Provide the [X, Y] coordinate of the cell's center where the given text is located.  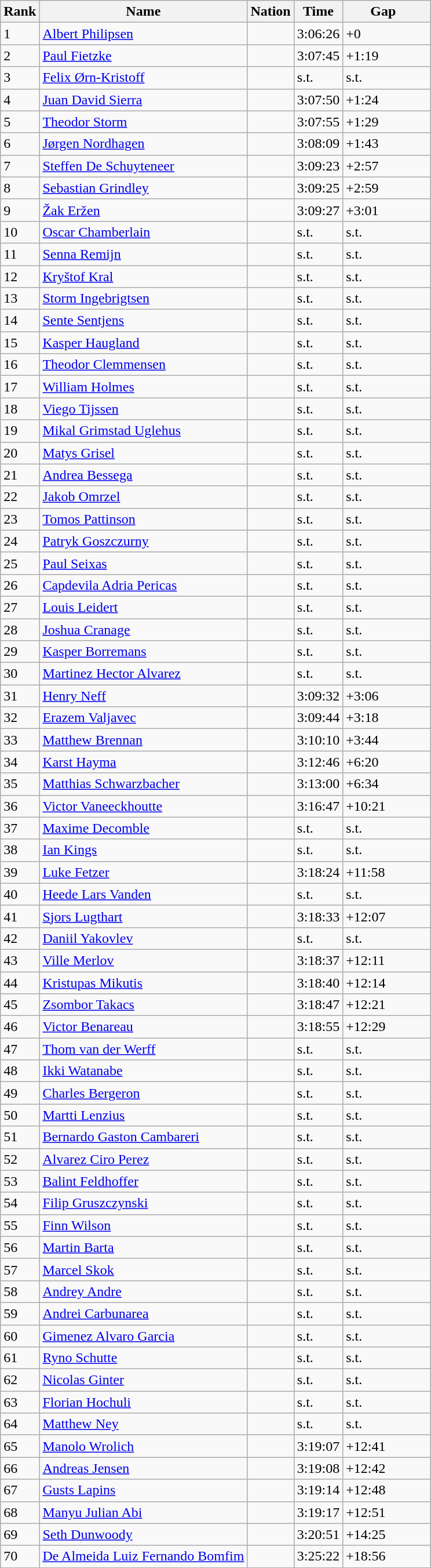
41 [20, 916]
3:09:44 [318, 718]
37 [20, 828]
Paul Seixas [144, 563]
Andrei Carbunarea [144, 1313]
28 [20, 629]
Rank [20, 12]
+11:58 [387, 872]
21 [20, 475]
3:09:25 [318, 188]
De Almeida Luiz Fernando Bomfim [144, 1556]
69 [20, 1534]
Maxime Decomble [144, 828]
+3:06 [387, 696]
Žak Eržen [144, 210]
8 [20, 188]
31 [20, 696]
47 [20, 1049]
Viego Tijssen [144, 409]
33 [20, 740]
Paul Fietzke [144, 56]
3:18:55 [318, 1027]
Louis Leidert [144, 607]
Matthew Ney [144, 1424]
34 [20, 762]
Sebastian Grindley [144, 188]
61 [20, 1358]
3:19:14 [318, 1490]
70 [20, 1556]
+6:20 [387, 762]
3:19:08 [318, 1468]
Kasper Borremans [144, 652]
Jørgen Nordhagen [144, 144]
Martinez Hector Alvarez [144, 674]
26 [20, 585]
Capdevila Adria Pericas [144, 585]
3:10:10 [318, 740]
51 [20, 1137]
13 [20, 299]
3:13:00 [318, 784]
3:18:40 [318, 983]
3:18:24 [318, 872]
+12:48 [387, 1490]
15 [20, 343]
14 [20, 321]
Theodor Storm [144, 122]
Marcel Skok [144, 1269]
+2:57 [387, 166]
Sente Sentjens [144, 321]
+12:14 [387, 983]
63 [20, 1402]
3:25:22 [318, 1556]
Tomos Pattinson [144, 519]
64 [20, 1424]
56 [20, 1247]
Seth Dunwoody [144, 1534]
36 [20, 806]
23 [20, 519]
+3:01 [387, 210]
Ville Merlov [144, 960]
Theodor Clemmensen [144, 365]
+10:21 [387, 806]
Gimenez Alvaro Garcia [144, 1335]
Ryno Schutte [144, 1358]
Matthias Schwarzbacher [144, 784]
Bernardo Gaston Cambareri [144, 1137]
Felix Ørn-Kristoff [144, 78]
Andrea Bessega [144, 475]
Filip Gruszczynski [144, 1203]
+12:41 [387, 1446]
54 [20, 1203]
42 [20, 938]
+0 [387, 34]
Jakob Omrzel [144, 497]
Manolo Wrolich [144, 1446]
16 [20, 365]
Erazem Valjavec [144, 718]
Karst Hayma [144, 762]
57 [20, 1269]
3:18:33 [318, 916]
+1:19 [387, 56]
Daniil Yakovlev [144, 938]
Matys Grisel [144, 453]
43 [20, 960]
6 [20, 144]
2 [20, 56]
Manyu Julian Abi [144, 1512]
40 [20, 894]
+12:11 [387, 960]
Ikki Watanabe [144, 1071]
3:18:37 [318, 960]
Victor Benareau [144, 1027]
Heede Lars Vanden [144, 894]
Nicolas Ginter [144, 1380]
+12:42 [387, 1468]
+3:18 [387, 718]
3:08:09 [318, 144]
Martti Lenzius [144, 1115]
Victor Vaneeckhoutte [144, 806]
Senna Remijn [144, 254]
4 [20, 100]
3:09:23 [318, 166]
Luke Fetzer [144, 872]
46 [20, 1027]
27 [20, 607]
58 [20, 1291]
35 [20, 784]
7 [20, 166]
Henry Neff [144, 696]
55 [20, 1225]
+12:51 [387, 1512]
Gap [387, 12]
+12:07 [387, 916]
+18:56 [387, 1556]
25 [20, 563]
Juan David Sierra [144, 100]
Finn Wilson [144, 1225]
24 [20, 541]
Alvarez Ciro Perez [144, 1159]
Kryštof Kral [144, 277]
3:16:47 [318, 806]
3:07:45 [318, 56]
3:07:50 [318, 100]
22 [20, 497]
Charles Bergeron [144, 1093]
Zsombor Takacs [144, 1005]
+1:43 [387, 144]
+2:59 [387, 188]
+1:24 [387, 100]
44 [20, 983]
+12:21 [387, 1005]
Sjors Lugthart [144, 916]
Name [144, 12]
+3:44 [387, 740]
59 [20, 1313]
3:20:51 [318, 1534]
49 [20, 1093]
3:12:46 [318, 762]
68 [20, 1512]
48 [20, 1071]
5 [20, 122]
12 [20, 277]
Matthew Brennan [144, 740]
62 [20, 1380]
18 [20, 409]
30 [20, 674]
Ian Kings [144, 850]
3:19:07 [318, 1446]
66 [20, 1468]
Nation [271, 12]
3:19:17 [318, 1512]
+12:29 [387, 1027]
Patryk Goszczurny [144, 541]
Albert Philipsen [144, 34]
52 [20, 1159]
Joshua Cranage [144, 629]
3:07:55 [318, 122]
11 [20, 254]
17 [20, 387]
1 [20, 34]
Mikal Grimstad Uglehus [144, 431]
Oscar Chamberlain [144, 232]
3:06:26 [318, 34]
38 [20, 850]
39 [20, 872]
Kristupas Mikutis [144, 983]
9 [20, 210]
20 [20, 453]
Andrey Andre [144, 1291]
Steffen De Schuyteneer [144, 166]
3:09:32 [318, 696]
Andreas Jensen [144, 1468]
45 [20, 1005]
3:18:47 [318, 1005]
53 [20, 1181]
65 [20, 1446]
50 [20, 1115]
10 [20, 232]
3:09:27 [318, 210]
3 [20, 78]
Balint Feldhoffer [144, 1181]
+6:34 [387, 784]
67 [20, 1490]
+14:25 [387, 1534]
Storm Ingebrigtsen [144, 299]
Florian Hochuli [144, 1402]
32 [20, 718]
29 [20, 652]
Thom van der Werff [144, 1049]
60 [20, 1335]
Time [318, 12]
+1:29 [387, 122]
Martin Barta [144, 1247]
Gusts Lapins [144, 1490]
Kasper Haugland [144, 343]
19 [20, 431]
William Holmes [144, 387]
